Detect which cell encompasses the target text, then output its (x, y) center coordinate. 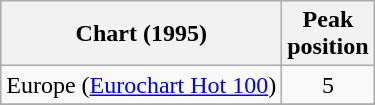
Europe (Eurochart Hot 100) (142, 85)
Peakposition (328, 34)
Chart (1995) (142, 34)
5 (328, 85)
